From the cell containing the given text, extract its center point as [X, Y] coordinate. 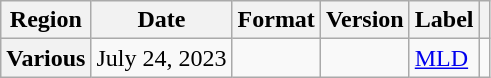
MLD [444, 58]
Format [276, 20]
July 24, 2023 [162, 58]
Date [162, 20]
Various [46, 58]
Region [46, 20]
Label [444, 20]
Version [364, 20]
